Search for the cell housing the specified text and yield its [X, Y] center coordinate. 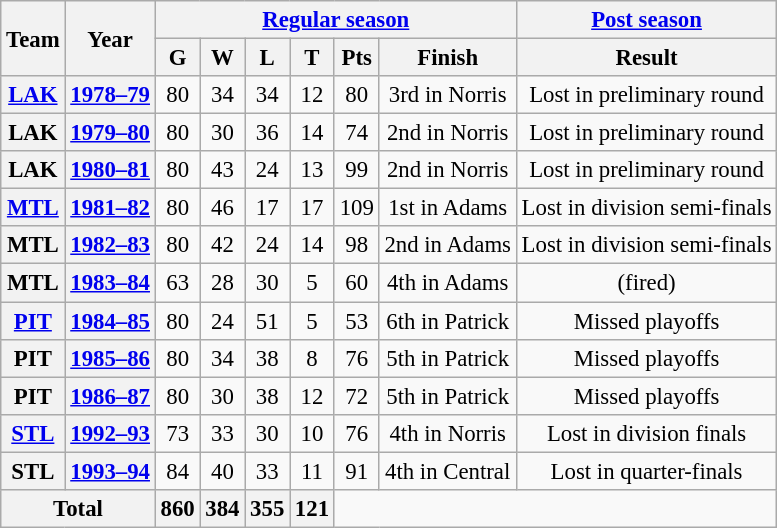
1981–82 [110, 208]
109 [356, 208]
Year [110, 38]
355 [268, 509]
10 [312, 433]
Pts [356, 58]
1984–85 [110, 321]
1st in Adams [448, 208]
1993–94 [110, 471]
Finish [448, 58]
1985–86 [110, 358]
43 [222, 170]
Lost in quarter-finals [646, 471]
Post season [646, 20]
51 [268, 321]
W [222, 58]
53 [356, 321]
Lost in division finals [646, 433]
91 [356, 471]
28 [222, 283]
11 [312, 471]
Team [33, 38]
(fired) [646, 283]
L [268, 58]
1978–79 [110, 95]
1983–84 [110, 283]
4th in Central [448, 471]
T [312, 58]
121 [312, 509]
1979–80 [110, 133]
4th in Norris [448, 433]
40 [222, 471]
36 [268, 133]
72 [356, 396]
1982–83 [110, 245]
98 [356, 245]
Total [78, 509]
Regular season [336, 20]
8 [312, 358]
4th in Adams [448, 283]
860 [178, 509]
13 [312, 170]
84 [178, 471]
3rd in Norris [448, 95]
Result [646, 58]
63 [178, 283]
1986–87 [110, 396]
46 [222, 208]
74 [356, 133]
G [178, 58]
42 [222, 245]
60 [356, 283]
6th in Patrick [448, 321]
1980–81 [110, 170]
2nd in Adams [448, 245]
73 [178, 433]
384 [222, 509]
1992–93 [110, 433]
99 [356, 170]
